Return the (X, Y) coordinate for the center point of the cell that contains the specified text.  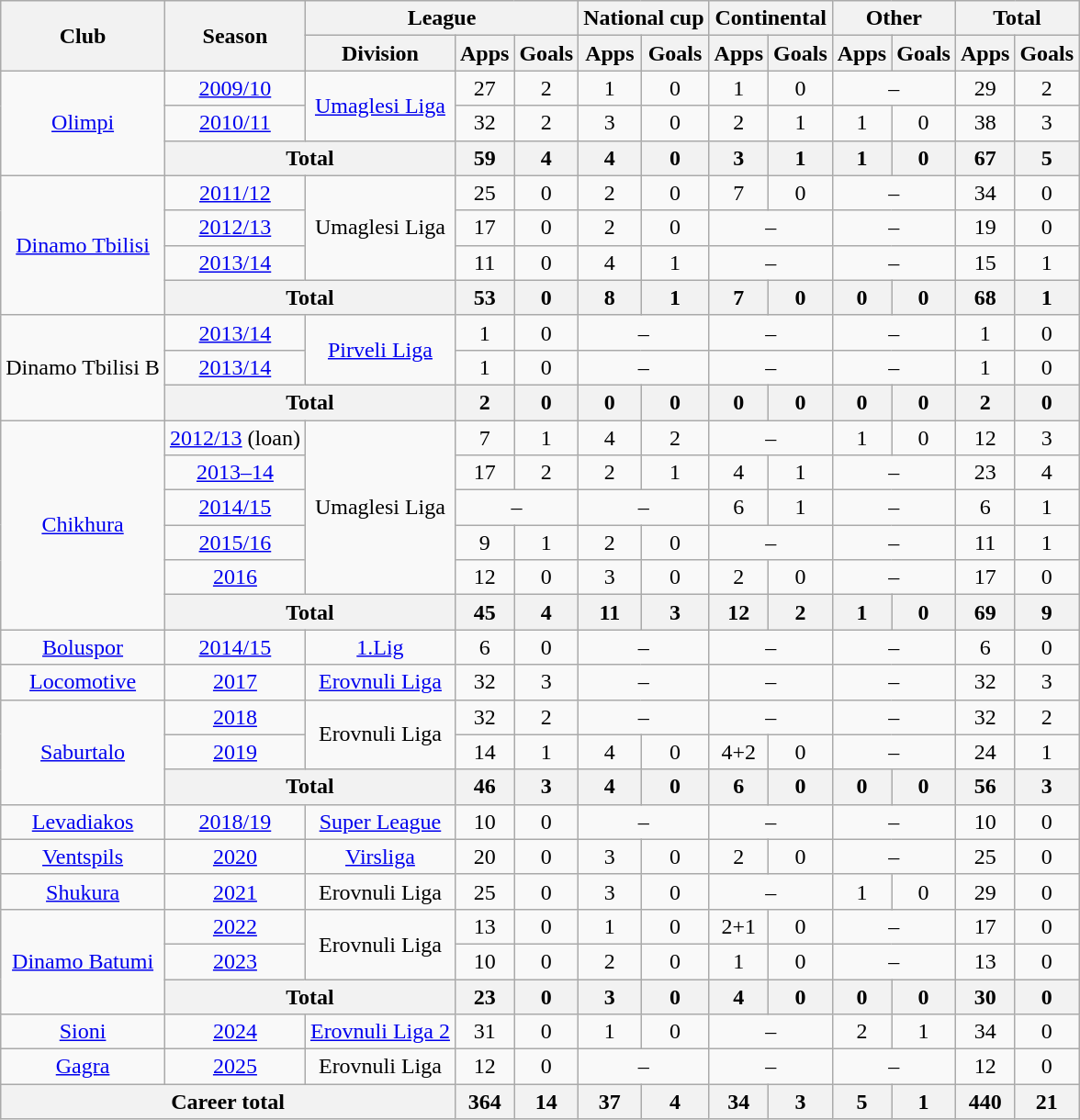
59 (484, 158)
4+2 (738, 752)
2+1 (738, 926)
Gagra (83, 1067)
Other (894, 18)
Dinamo Batumi (83, 961)
67 (984, 158)
Dinamo Tbilisi (83, 245)
30 (984, 996)
8 (610, 297)
15 (984, 263)
2022 (235, 926)
68 (984, 297)
2012/13 (loan) (235, 438)
Division (380, 53)
2023 (235, 961)
Shukura (83, 891)
Levadiakos (83, 822)
2012/13 (235, 228)
69 (984, 612)
37 (610, 1102)
46 (484, 787)
1.Lig (380, 647)
2017 (235, 682)
National cup (644, 18)
21 (1047, 1102)
Pirveli Liga (380, 350)
27 (484, 88)
24 (984, 752)
2021 (235, 891)
Club (83, 36)
Locomotive (83, 682)
2013–14 (235, 473)
2018/19 (235, 822)
Chikhura (83, 525)
53 (484, 297)
Sioni (83, 1032)
56 (984, 787)
Saburtalo (83, 752)
League (441, 18)
440 (984, 1102)
Dinamo Tbilisi B (83, 367)
Season (235, 36)
38 (984, 123)
Olimpi (83, 123)
2015/16 (235, 543)
Super League (380, 822)
Career total (228, 1102)
2018 (235, 717)
2024 (235, 1032)
45 (484, 612)
2016 (235, 577)
Erovnuli Liga 2 (380, 1032)
2019 (235, 752)
Continental (771, 18)
2009/10 (235, 88)
364 (484, 1102)
Virsliga (380, 857)
2011/12 (235, 193)
31 (484, 1032)
2025 (235, 1067)
20 (484, 857)
Ventspils (83, 857)
2020 (235, 857)
2010/11 (235, 123)
19 (984, 228)
Boluspor (83, 647)
